Locate the cell with the specified text and output its (x, y) center coordinate. 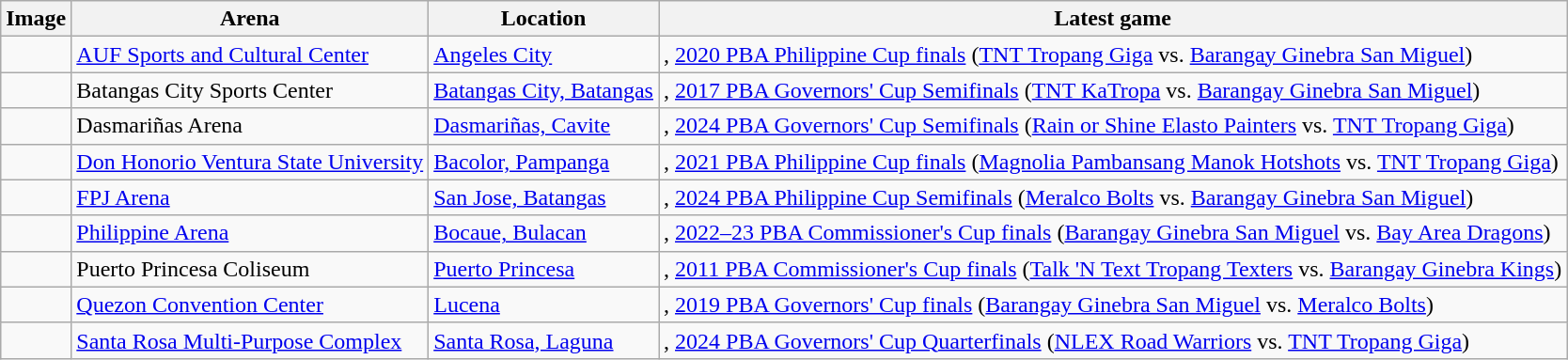
, 2024 PBA Philippine Cup Semifinals (Meralco Bolts vs. Barangay Ginebra San Miguel) (1112, 197)
Angeles City (543, 55)
, 2019 PBA Governors' Cup finals (Barangay Ginebra San Miguel vs. Meralco Bolts) (1112, 305)
Location (543, 19)
, 2024 PBA Governors' Cup Quarterfinals (NLEX Road Warriors vs. TNT Tropang Giga) (1112, 340)
AUF Sports and Cultural Center (250, 55)
, 2022–23 PBA Commissioner's Cup finals (Barangay Ginebra San Miguel vs. Bay Area Dragons) (1112, 233)
, 2020 PBA Philippine Cup finals (TNT Tropang Giga vs. Barangay Ginebra San Miguel) (1112, 55)
Batangas City Sports Center (250, 90)
Arena (250, 19)
, 2011 PBA Commissioner's Cup finals (Talk 'N Text Tropang Texters vs. Barangay Ginebra Kings) (1112, 269)
Image (36, 19)
Santa Rosa Multi-Purpose Complex (250, 340)
Puerto Princesa Coliseum (250, 269)
Bacolor, Pampanga (543, 162)
Santa Rosa, Laguna (543, 340)
Latest game (1112, 19)
Don Honorio Ventura State University (250, 162)
, 2021 PBA Philippine Cup finals (Magnolia Pambansang Manok Hotshots vs. TNT Tropang Giga) (1112, 162)
San Jose, Batangas (543, 197)
Lucena (543, 305)
, 2017 PBA Governors' Cup Semifinals (TNT KaTropa vs. Barangay Ginebra San Miguel) (1112, 90)
Philippine Arena (250, 233)
Quezon Convention Center (250, 305)
Bocaue, Bulacan (543, 233)
Batangas City, Batangas (543, 90)
Dasmariñas Arena (250, 126)
Dasmariñas, Cavite (543, 126)
FPJ Arena (250, 197)
, 2024 PBA Governors' Cup Semifinals (Rain or Shine Elasto Painters vs. TNT Tropang Giga) (1112, 126)
Puerto Princesa (543, 269)
